From the cell containing the given text, extract its center point as [X, Y] coordinate. 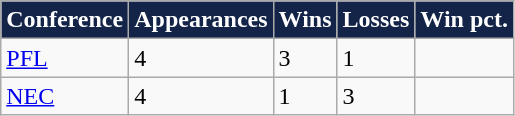
NEC [65, 96]
Appearances [201, 20]
PFL [65, 58]
Losses [376, 20]
Win pct. [464, 20]
Wins [305, 20]
Conference [65, 20]
